From the cell containing the given text, extract its center point as (X, Y) coordinate. 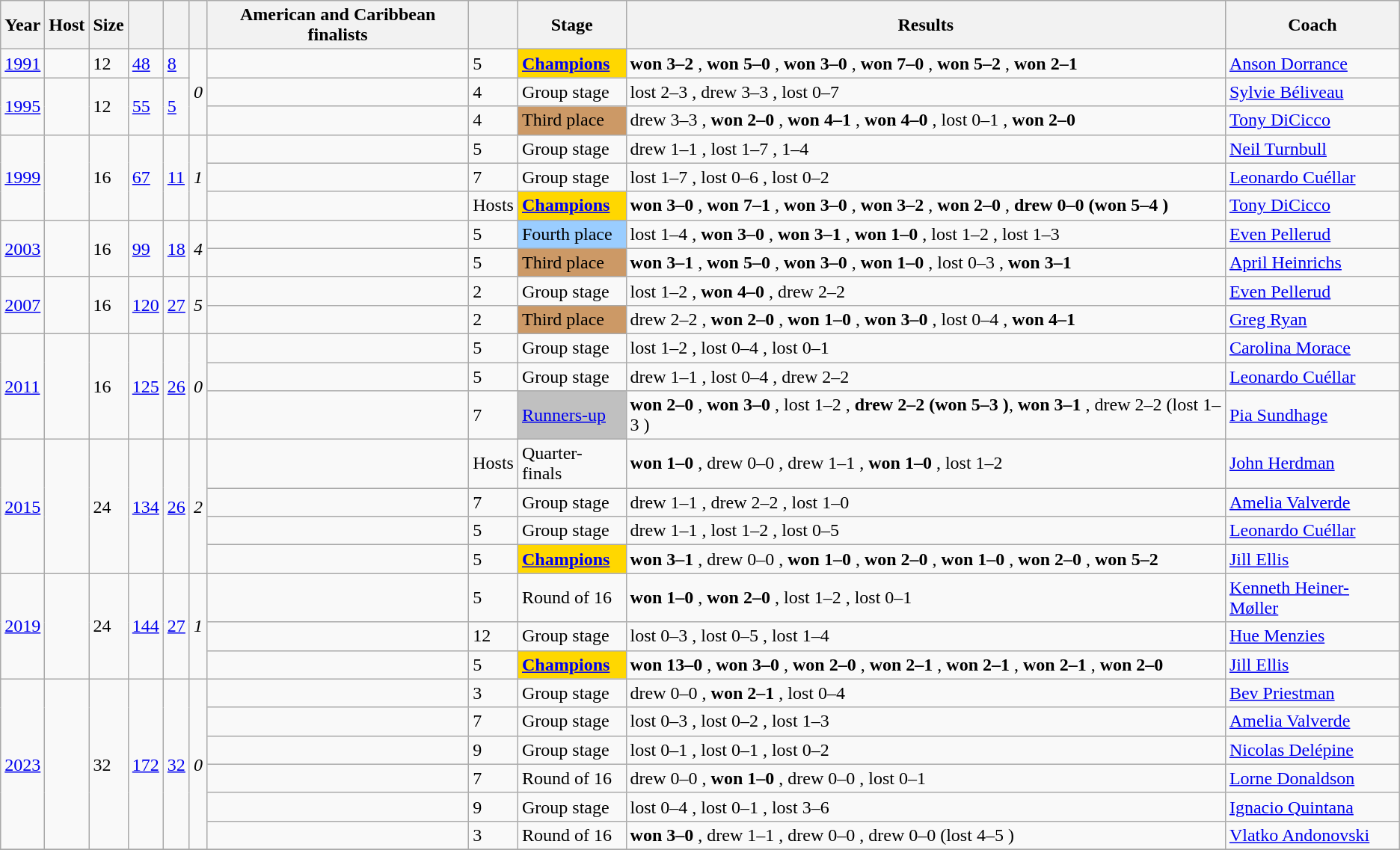
1995 (22, 106)
won 13–0 , won 3–0 , won 2–0 , won 2–1 , won 2–1 , won 2–1 , won 2–0 (926, 665)
Neil Turnbull (1312, 149)
lost 1–7 , lost 0–6 , lost 0–2 (926, 177)
Size (108, 25)
won 3–2 , won 5–0 , won 3–0 , won 7–0 , won 5–2 , won 2–1 (926, 64)
Quarter-finals (571, 464)
55 (145, 106)
1991 (22, 64)
lost 0–3 , lost 0–5 , lost 1–4 (926, 636)
144 (145, 626)
won 3–1 , won 5–0 , won 3–0 , won 1–0 , lost 0–3 , won 3–1 (926, 262)
172 (145, 764)
American and Caribbean finalists (337, 25)
Anson Dorrance (1312, 64)
lost 0–3 , lost 0–2 , lost 1–3 (926, 721)
Sylvie Béliveau (1312, 92)
Fourth place (571, 234)
lost 1–2 , won 4–0 , drew 2–2 (926, 291)
drew 1–1 , lost 1–2 , lost 0–5 (926, 531)
drew 1–1 , drew 2–2 , lost 1–0 (926, 502)
48 (145, 64)
8 (176, 64)
Stage (571, 25)
Pia Sundhage (1312, 416)
2003 (22, 248)
won 3–0 , drew 1–1 , drew 0–0 , drew 0–0 (lost 4–5 ) (926, 835)
Kenneth Heiner-Møller (1312, 598)
drew 1–1 , lost 1–7 , 1–4 (926, 149)
120 (145, 305)
Coach (1312, 25)
drew 3–3 , won 2–0 , won 4–1 , won 4–0 , lost 0–1 , won 2–0 (926, 120)
John Herdman (1312, 464)
drew 1–1 , lost 0–4 , drew 2–2 (926, 376)
Year (22, 25)
67 (145, 177)
125 (145, 386)
Nicolas Delépine (1312, 750)
won 1–0 , drew 0–0 , drew 1–1 , won 1–0 , lost 1–2 (926, 464)
Runners-up (571, 416)
2007 (22, 305)
Lorne Donaldson (1312, 778)
lost 1–2 , lost 0–4 , lost 0–1 (926, 348)
won 3–0 , won 7–1 , won 3–0 , won 3–2 , won 2–0 , drew 0–0 (won 5–4 ) (926, 206)
lost 0–1 , lost 0–1 , lost 0–2 (926, 750)
Hue Menzies (1312, 636)
won 1–0 , won 2–0 , lost 1–2 , lost 0–1 (926, 598)
Bev Priestman (1312, 693)
lost 0–4 , lost 0–1 , lost 3–6 (926, 807)
Greg Ryan (1312, 319)
drew 0–0 , won 2–1 , lost 0–4 (926, 693)
99 (145, 248)
18 (176, 248)
won 3–1 , drew 0–0 , won 1–0 , won 2–0 , won 1–0 , won 2–0 , won 5–2 (926, 559)
lost 2–3 , drew 3–3 , lost 0–7 (926, 92)
Host (67, 25)
Carolina Morace (1312, 348)
2019 (22, 626)
won 2–0 , won 3–0 , lost 1–2 , drew 2–2 (won 5–3 ), won 3–1 , drew 2–2 (lost 1–3 ) (926, 416)
Vlatko Andonovski (1312, 835)
lost 1–4 , won 3–0 , won 3–1 , won 1–0 , lost 1–2 , lost 1–3 (926, 234)
drew 0–0 , won 1–0 , drew 0–0 , lost 0–1 (926, 778)
11 (176, 177)
Results (926, 25)
1999 (22, 177)
April Heinrichs (1312, 262)
2023 (22, 764)
2015 (22, 507)
2011 (22, 386)
134 (145, 507)
Ignacio Quintana (1312, 807)
drew 2–2 , won 2–0 , won 1–0 , won 3–0 , lost 0–4 , won 4–1 (926, 319)
